Scan for the cell matching the given text and deliver its (x, y) coordinate at center. 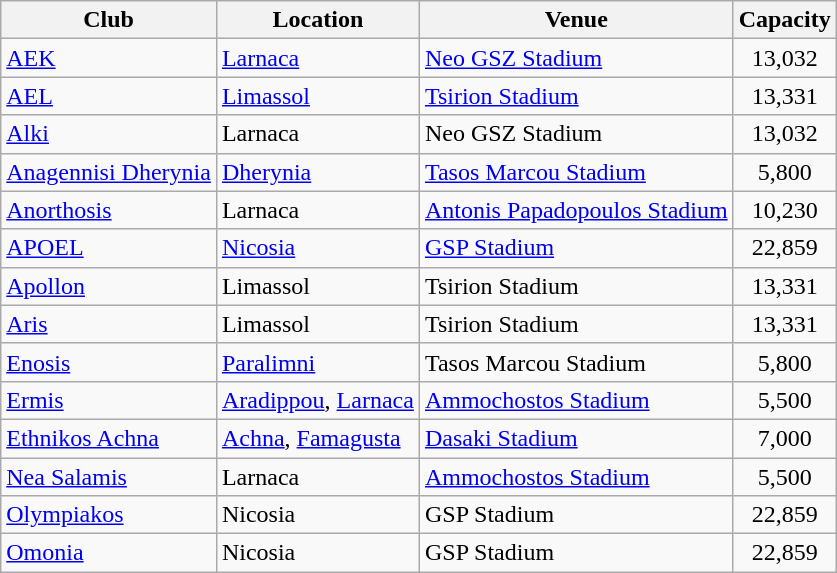
Nea Salamis (109, 477)
Enosis (109, 362)
Capacity (784, 20)
Club (109, 20)
Location (318, 20)
Anorthosis (109, 210)
Omonia (109, 553)
Antonis Papadopoulos Stadium (576, 210)
Aradippou, Larnaca (318, 400)
Venue (576, 20)
Ermis (109, 400)
Achna, Famagusta (318, 438)
Dasaki Stadium (576, 438)
Dherynia (318, 172)
AEL (109, 96)
Aris (109, 324)
Paralimni (318, 362)
7,000 (784, 438)
Anagennisi Dherynia (109, 172)
Apollon (109, 286)
AEK (109, 58)
Alki (109, 134)
Olympiakos (109, 515)
10,230 (784, 210)
APOEL (109, 248)
Ethnikos Achna (109, 438)
